Determine the [x, y] coordinate at the center of the cell enclosing the given text.  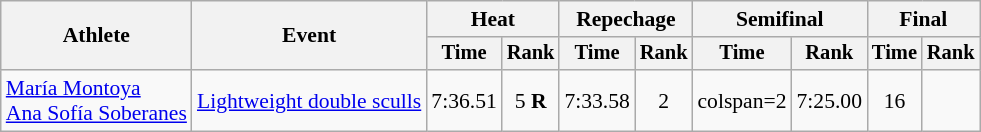
Semifinal [780, 19]
Heat [492, 19]
16 [894, 100]
7:33.58 [596, 100]
7:36.51 [464, 100]
5 R [531, 100]
Athlete [96, 36]
2 [664, 100]
María MontoyaAna Sofía Soberanes [96, 100]
Lightweight double sculls [309, 100]
Repechage [626, 19]
7:25.00 [830, 100]
Event [309, 36]
colspan=2 [742, 100]
Final [923, 19]
